Return the (X, Y) coordinate for the center point of the cell that contains the specified text.  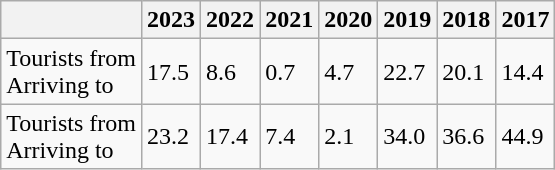
14.4 (526, 72)
2023 (170, 20)
44.9 (526, 136)
2018 (466, 20)
2.1 (348, 136)
17.5 (170, 72)
23.2 (170, 136)
20.1 (466, 72)
34.0 (408, 136)
7.4 (290, 136)
17.4 (230, 136)
22.7 (408, 72)
2017 (526, 20)
2021 (290, 20)
4.7 (348, 72)
2022 (230, 20)
2019 (408, 20)
36.6 (466, 136)
2020 (348, 20)
8.6 (230, 72)
0.7 (290, 72)
